Output the [X, Y] coordinate of the center of the cell containing the given text.  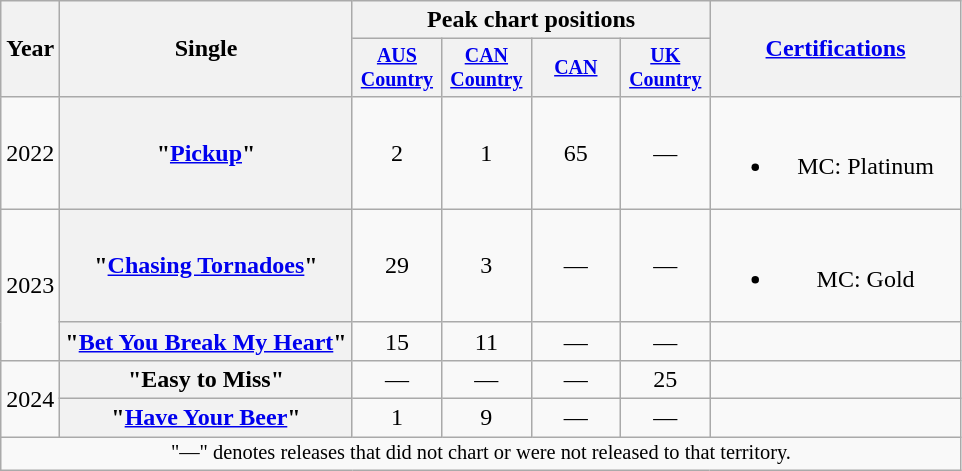
"Pickup" [206, 152]
"Chasing Tornadoes" [206, 266]
Peak chart positions [531, 20]
AUSCountry [396, 68]
25 [666, 379]
2022 [30, 152]
"Easy to Miss" [206, 379]
Certifications [836, 49]
15 [396, 341]
65 [576, 152]
2023 [30, 284]
"—" denotes releases that did not chart or were not released to that territory. [481, 454]
CAN Country [486, 68]
29 [396, 266]
2024 [30, 398]
UKCountry [666, 68]
MC: Gold [836, 266]
"Bet You Break My Heart" [206, 341]
Year [30, 49]
Single [206, 49]
11 [486, 341]
2 [396, 152]
9 [486, 418]
"Have Your Beer" [206, 418]
3 [486, 266]
MC: Platinum [836, 152]
CAN [576, 68]
